Search for the cell housing the specified text and yield its [X, Y] center coordinate. 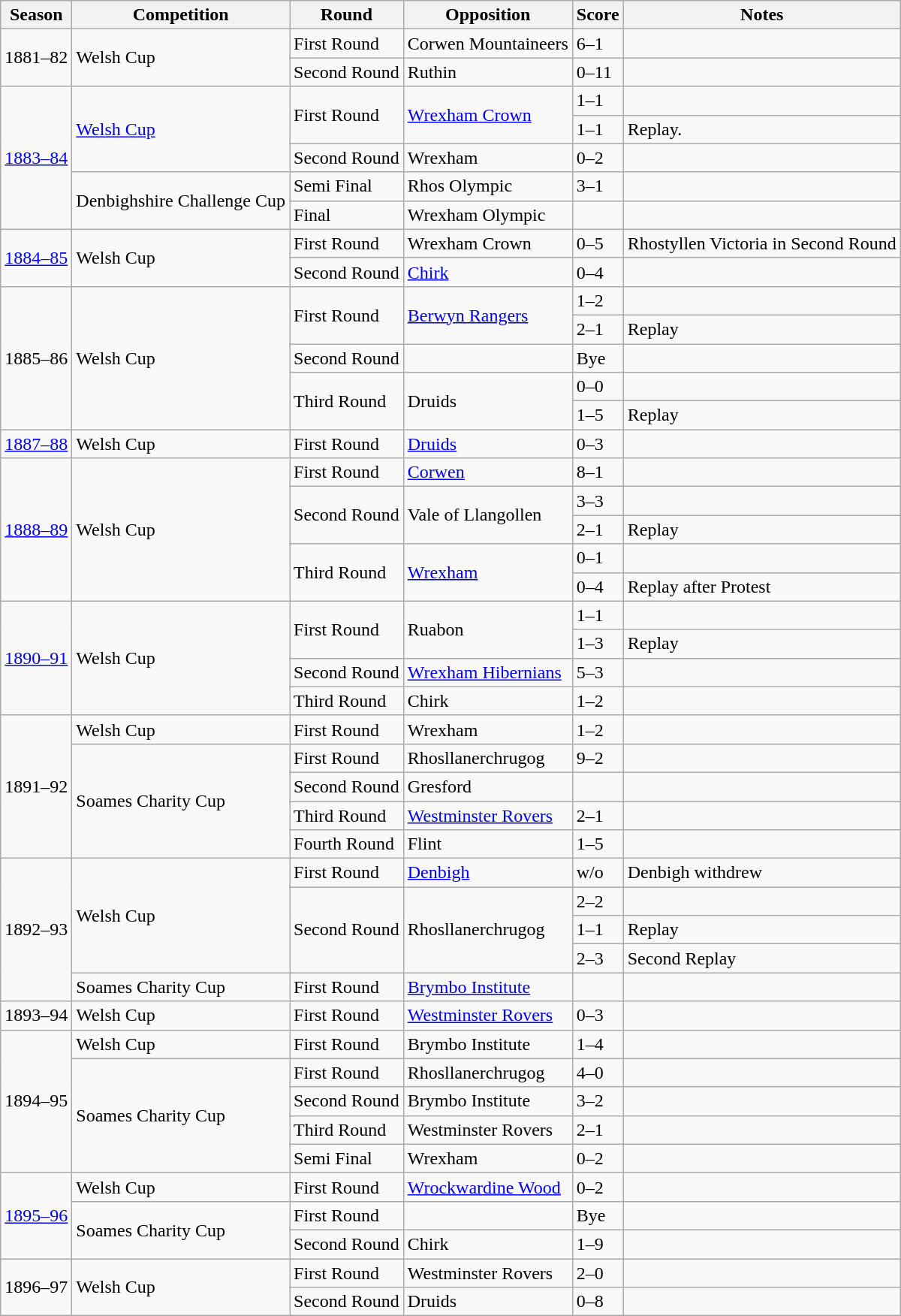
1891–92 [36, 786]
Ruthin [488, 72]
9–2 [598, 758]
Second Replay [761, 958]
0–0 [598, 387]
1892–93 [36, 930]
Denbighshire Challenge Cup [181, 201]
0–8 [598, 1302]
2–3 [598, 958]
2–0 [598, 1273]
1883–84 [36, 158]
Wrexham Hibernians [488, 672]
5–3 [598, 672]
Vale of Llangollen [488, 515]
Denbigh withdrew [761, 873]
Wrexham Olympic [488, 215]
1894–95 [36, 1101]
Corwen [488, 472]
Flint [488, 844]
4–0 [598, 1073]
Fourth Round [347, 844]
Competition [181, 15]
Ruabon [488, 629]
1–3 [598, 644]
3–3 [598, 501]
1887–88 [36, 444]
1881–82 [36, 58]
Replay after Protest [761, 587]
Notes [761, 15]
Round [347, 15]
Score [598, 15]
Corwen Mountaineers [488, 44]
1893–94 [36, 1016]
0–11 [598, 72]
3–2 [598, 1101]
Rhos Olympic [488, 186]
1–9 [598, 1244]
Opposition [488, 15]
Replay. [761, 129]
Gresford [488, 786]
1888–89 [36, 530]
Final [347, 215]
1–4 [598, 1044]
1884–85 [36, 258]
Season [36, 15]
Denbigh [488, 873]
2–2 [598, 901]
3–1 [598, 186]
Rhostyllen Victoria in Second Round [761, 243]
1895–96 [36, 1215]
Wrockwardine Wood [488, 1187]
1885–86 [36, 358]
Berwyn Rangers [488, 315]
8–1 [598, 472]
1896–97 [36, 1287]
w/o [598, 873]
6–1 [598, 44]
0–5 [598, 243]
1890–91 [36, 658]
0–1 [598, 558]
